Return [x, y] of the center of cell containing provided text 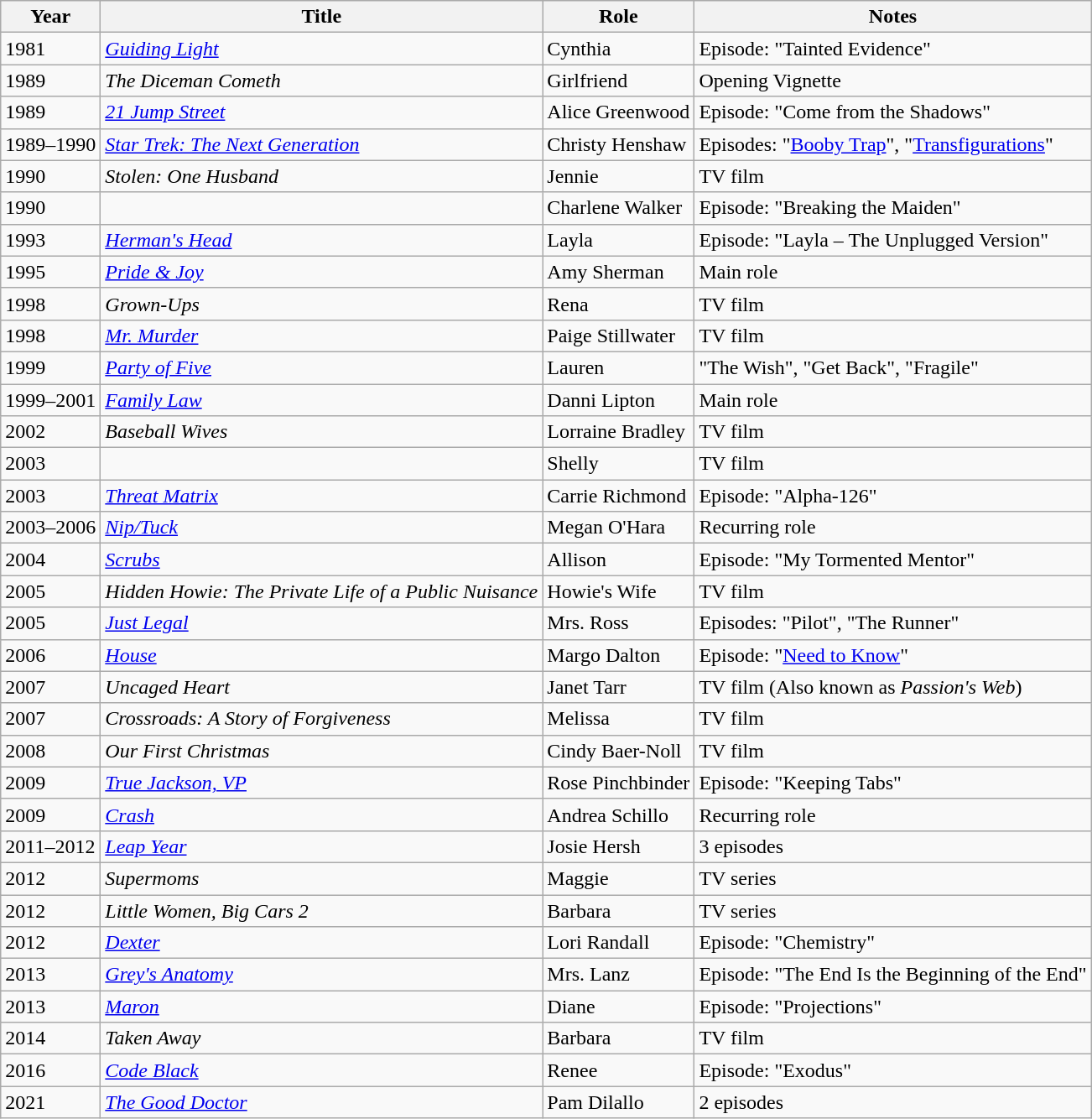
Danni Lipton [619, 400]
Episode: "The End Is the Beginning of the End" [892, 975]
Mrs. Ross [619, 623]
Cynthia [619, 49]
2002 [50, 432]
Josie Hersh [619, 846]
2011–2012 [50, 846]
Amy Sherman [619, 272]
Christy Henshaw [619, 144]
Star Trek: The Next Generation [322, 144]
Scrubs [322, 559]
Maggie [619, 878]
Episode: "Layla – The Unplugged Version" [892, 240]
Crash [322, 815]
Margo Dalton [619, 655]
Supermoms [322, 878]
Year [50, 17]
Episode: "Projections" [892, 1007]
Role [619, 17]
Paige Stillwater [619, 336]
Melissa [619, 719]
Mr. Murder [322, 336]
Episode: "My Tormented Mentor" [892, 559]
2008 [50, 751]
Renee [619, 1070]
Party of Five [322, 367]
Diane [619, 1007]
Notes [892, 17]
Grey's Anatomy [322, 975]
Andrea Schillo [619, 815]
2021 [50, 1102]
Just Legal [322, 623]
Episode: "Breaking the Maiden" [892, 208]
True Jackson, VP [322, 783]
Guiding Light [322, 49]
Lauren [619, 367]
1999 [50, 367]
Crossroads: A Story of Forgiveness [322, 719]
Pride & Joy [322, 272]
Carrie Richmond [619, 496]
Baseball Wives [322, 432]
Jennie [619, 176]
Episode: "Come from the Shadows" [892, 112]
Threat Matrix [322, 496]
Charlene Walker [619, 208]
Pam Dilallo [619, 1102]
Episodes: "Booby Trap", "Transfigurations" [892, 144]
1995 [50, 272]
2006 [50, 655]
Allison [619, 559]
Taken Away [322, 1038]
Family Law [322, 400]
Grown-Ups [322, 304]
Hidden Howie: The Private Life of a Public Nuisance [322, 591]
Lori Randall [619, 943]
Episode: "Exodus" [892, 1070]
Mrs. Lanz [619, 975]
Cindy Baer-Noll [619, 751]
Megan O'Hara [619, 528]
Episode: "Need to Know" [892, 655]
The Good Doctor [322, 1102]
Nip/Tuck [322, 528]
Episode: "Tainted Evidence" [892, 49]
Rose Pinchbinder [619, 783]
Shelly [619, 464]
1981 [50, 49]
Uncaged Heart [322, 687]
Little Women, Big Cars 2 [322, 910]
Episodes: "Pilot", "The Runner" [892, 623]
The Diceman Cometh [322, 81]
House [322, 655]
Title [322, 17]
Layla [619, 240]
Howie's Wife [619, 591]
Leap Year [322, 846]
Episode: "Alpha-126" [892, 496]
2004 [50, 559]
1999–2001 [50, 400]
Maron [322, 1007]
3 episodes [892, 846]
Alice Greenwood [619, 112]
2014 [50, 1038]
Code Black [322, 1070]
Girlfriend [619, 81]
21 Jump Street [322, 112]
Episode: "Chemistry" [892, 943]
Opening Vignette [892, 81]
Lorraine Bradley [619, 432]
Dexter [322, 943]
TV film (Also known as Passion's Web) [892, 687]
Rena [619, 304]
2003–2006 [50, 528]
Janet Tarr [619, 687]
"The Wish", "Get Back", "Fragile" [892, 367]
1993 [50, 240]
Episode: "Keeping Tabs" [892, 783]
2 episodes [892, 1102]
Stolen: One Husband [322, 176]
Our First Christmas [322, 751]
Herman's Head [322, 240]
2016 [50, 1070]
1989–1990 [50, 144]
